Identify which cell holds the provided text, then report its (x, y) central coordinate. 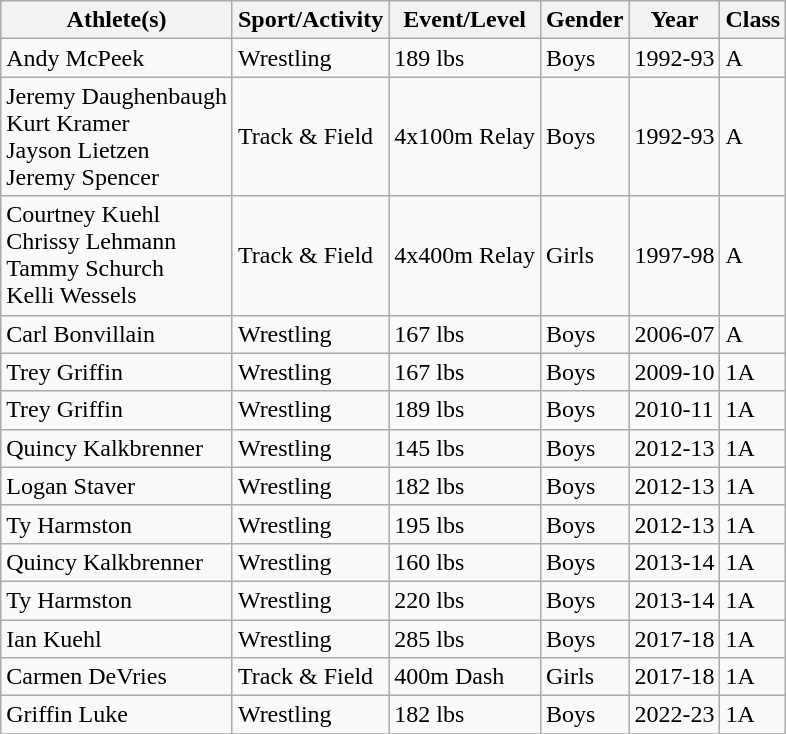
Class (753, 20)
145 lbs (465, 448)
1997-98 (674, 256)
160 lbs (465, 562)
285 lbs (465, 639)
Ian Kuehl (117, 639)
4x400m Relay (465, 256)
Year (674, 20)
Event/Level (465, 20)
2010-11 (674, 410)
195 lbs (465, 524)
Athlete(s) (117, 20)
Carl Bonvillain (117, 334)
2009-10 (674, 372)
Andy McPeek (117, 58)
4x100m Relay (465, 136)
Gender (584, 20)
Sport/Activity (310, 20)
2022-23 (674, 715)
Jeremy DaughenbaughKurt KramerJayson LietzenJeremy Spencer (117, 136)
Griffin Luke (117, 715)
2006-07 (674, 334)
400m Dash (465, 677)
Carmen DeVries (117, 677)
Logan Staver (117, 486)
Courtney KuehlChrissy LehmannTammy SchurchKelli Wessels (117, 256)
220 lbs (465, 600)
